Detect which cell encompasses the target text, then output its [x, y] center coordinate. 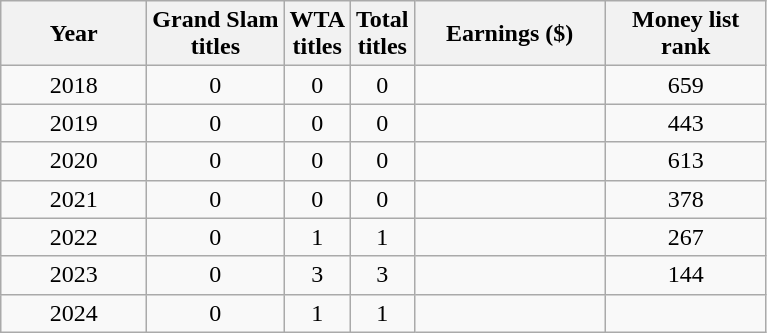
2019 [74, 123]
2021 [74, 199]
Grand Slam titles [216, 34]
Earnings ($) [510, 34]
2024 [74, 313]
2020 [74, 161]
2022 [74, 237]
378 [686, 199]
Year [74, 34]
144 [686, 275]
2023 [74, 275]
2018 [74, 85]
659 [686, 85]
267 [686, 237]
Total titles [383, 34]
613 [686, 161]
Money list rank [686, 34]
WTA titles [318, 34]
443 [686, 123]
